Scan for the cell matching the given text and deliver its (x, y) coordinate at center. 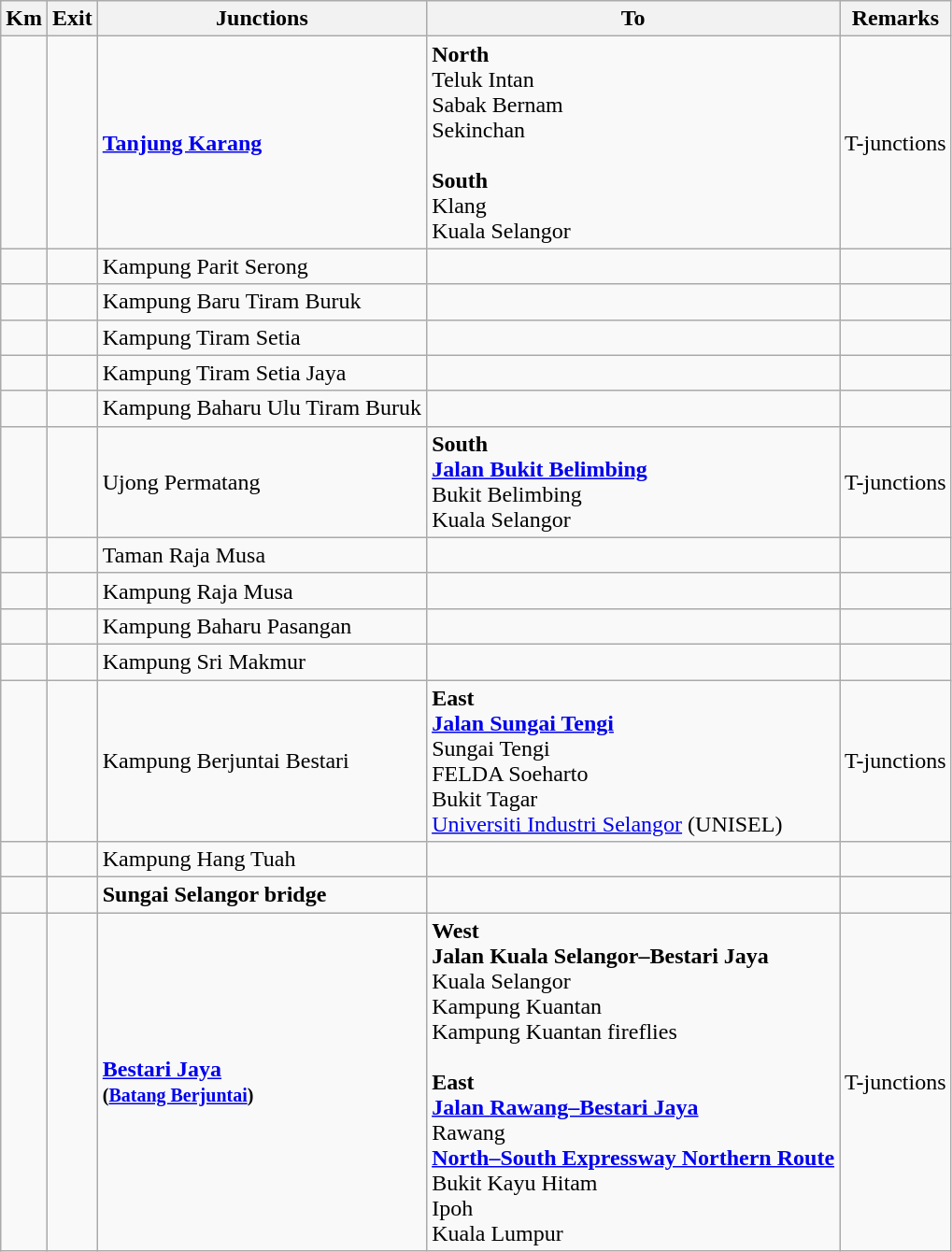
Kampung Parit Serong (262, 266)
Km (24, 19)
Kampung Baharu Ulu Tiram Buruk (262, 408)
East Jalan Sungai TengiSungai TengiFELDA SoehartoBukit TagarUniversiti Industri Selangor (UNISEL) (633, 761)
Remarks (896, 19)
Kampung Raja Musa (262, 590)
Taman Raja Musa (262, 555)
Bestari Jaya(Batang Berjuntai) (262, 1082)
Tanjung Karang (262, 142)
Sungai Selangor bridge (262, 895)
Kampung Tiram Setia (262, 337)
Exit (72, 19)
To (633, 19)
Kampung Baru Tiram Buruk (262, 302)
North Teluk Intan Sabak Bernam SekinchanSouth Klang Kuala Selangor (633, 142)
Ujong Permatang (262, 482)
Junctions (262, 19)
Kampung Tiram Setia Jaya (262, 373)
Kampung Sri Makmur (262, 662)
South Jalan Bukit BelimbingBukit Belimbing Kuala Selangor (633, 482)
Kampung Berjuntai Bestari (262, 761)
Kampung Baharu Pasangan (262, 626)
Kampung Hang Tuah (262, 860)
